Output the [x, y] coordinate of the center of the cell containing the given text.  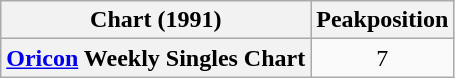
Chart (1991) [156, 20]
Peakposition [382, 20]
Oricon Weekly Singles Chart [156, 58]
7 [382, 58]
